Find where the given text appears and provide that cell's center as [X, Y] coordinate. 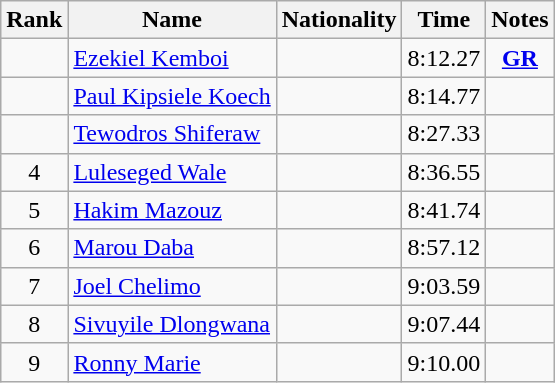
Rank [34, 20]
8:57.12 [444, 248]
8 [34, 324]
8:12.27 [444, 58]
Nationality [339, 20]
8:36.55 [444, 172]
8:27.33 [444, 134]
Ezekiel Kemboi [172, 58]
9:10.00 [444, 362]
9 [34, 362]
8:41.74 [444, 210]
Hakim Mazouz [172, 210]
Marou Daba [172, 248]
GR [520, 58]
5 [34, 210]
Tewodros Shiferaw [172, 134]
Paul Kipsiele Koech [172, 96]
Ronny Marie [172, 362]
Name [172, 20]
Luleseged Wale [172, 172]
Joel Chelimo [172, 286]
Notes [520, 20]
9:07.44 [444, 324]
9:03.59 [444, 286]
4 [34, 172]
Sivuyile Dlongwana [172, 324]
7 [34, 286]
6 [34, 248]
Time [444, 20]
8:14.77 [444, 96]
